Scan for the cell matching the given text and deliver its (X, Y) coordinate at center. 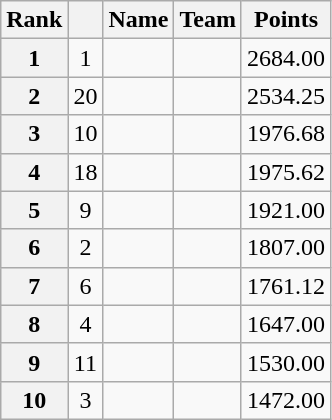
1921.00 (286, 210)
1976.68 (286, 134)
1647.00 (286, 324)
5 (34, 210)
8 (34, 324)
2534.25 (286, 96)
Team (208, 20)
11 (86, 362)
1807.00 (286, 248)
Points (286, 20)
2684.00 (286, 58)
1472.00 (286, 400)
20 (86, 96)
1975.62 (286, 172)
18 (86, 172)
1761.12 (286, 286)
7 (34, 286)
Name (138, 20)
1530.00 (286, 362)
Rank (34, 20)
